Search for the cell housing the specified text and yield its (x, y) center coordinate. 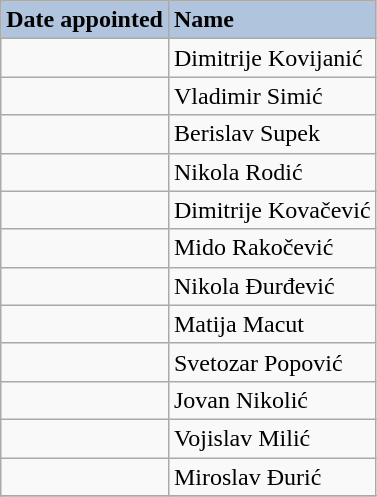
Dimitrije Kovijanić (272, 58)
Nikola Đurđević (272, 286)
Svetozar Popović (272, 362)
Miroslav Đurić (272, 477)
Dimitrije Kovačević (272, 210)
Vladimir Simić (272, 96)
Nikola Rodić (272, 172)
Date appointed (85, 20)
Name (272, 20)
Mido Rakočević (272, 248)
Jovan Nikolić (272, 400)
Matija Macut (272, 324)
Berislav Supek (272, 134)
Vojislav Milić (272, 438)
